Extract the (X, Y) coordinate from the center of the cell holding the provided text.  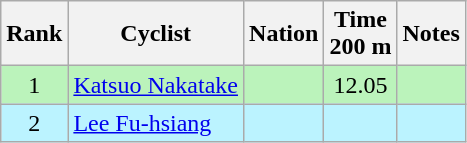
Lee Fu-hsiang (156, 123)
1 (34, 85)
Cyclist (156, 34)
Time200 m (360, 34)
Rank (34, 34)
Notes (431, 34)
Katsuo Nakatake (156, 85)
12.05 (360, 85)
Nation (284, 34)
2 (34, 123)
